Locate the cell with the specified text and output its [X, Y] center coordinate. 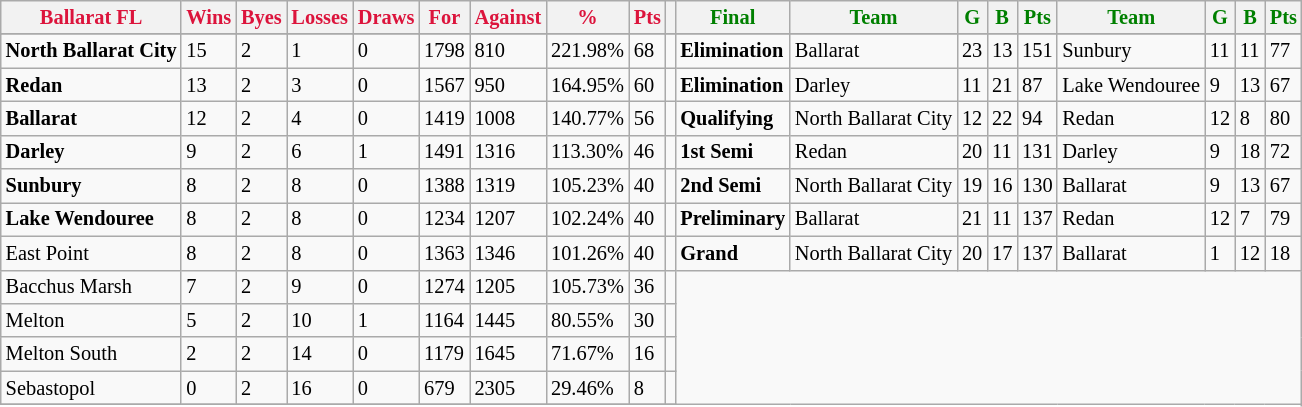
130 [1037, 186]
80.55% [588, 320]
Final [732, 17]
1798 [444, 51]
Ballarat FL [92, 17]
131 [1037, 152]
5 [208, 320]
56 [648, 118]
Draws [386, 17]
Sebastopol [92, 388]
Qualifying [732, 118]
80 [1284, 118]
60 [648, 85]
23 [972, 51]
140.77% [588, 118]
1363 [444, 253]
4 [320, 118]
102.24% [588, 219]
79 [1284, 219]
1491 [444, 152]
14 [320, 354]
17 [1002, 253]
For [444, 17]
Losses [320, 17]
950 [508, 85]
Preliminary [732, 219]
164.95% [588, 85]
1388 [444, 186]
87 [1037, 85]
Grand [732, 253]
19 [972, 186]
105.23% [588, 186]
Wins [208, 17]
6 [320, 152]
Against [508, 17]
% [588, 17]
72 [1284, 152]
1234 [444, 219]
15 [208, 51]
1164 [444, 320]
77 [1284, 51]
2nd Semi [732, 186]
30 [648, 320]
68 [648, 51]
10 [320, 320]
46 [648, 152]
1274 [444, 287]
1645 [508, 354]
2305 [508, 388]
71.67% [588, 354]
Melton [92, 320]
101.26% [588, 253]
679 [444, 388]
1008 [508, 118]
29.46% [588, 388]
1179 [444, 354]
Byes [261, 17]
Melton South [92, 354]
1419 [444, 118]
221.98% [588, 51]
Bacchus Marsh [92, 287]
East Point [92, 253]
1205 [508, 287]
22 [1002, 118]
1346 [508, 253]
105.73% [588, 287]
1316 [508, 152]
94 [1037, 118]
1st Semi [732, 152]
1319 [508, 186]
36 [648, 287]
1445 [508, 320]
810 [508, 51]
151 [1037, 51]
1207 [508, 219]
1567 [444, 85]
3 [320, 85]
113.30% [588, 152]
